Pinpoint the cell where the given text exists, returning its (x, y) midpoint coordinate. 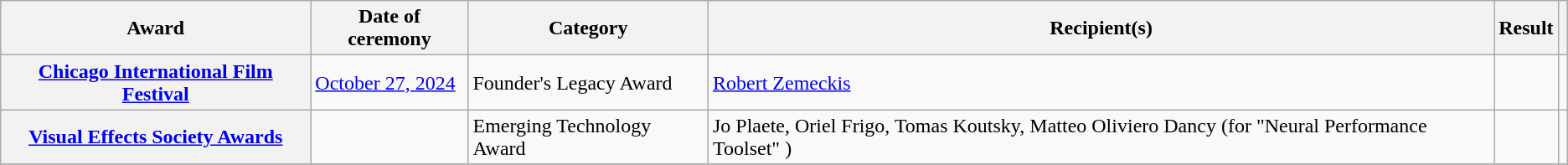
Robert Zemeckis (1101, 82)
Jo Plaete, Oriel Frigo, Tomas Koutsky, Matteo Oliviero Dancy (for "Neural Performance Toolset" ) (1101, 137)
Category (588, 28)
Chicago International Film Festival (156, 82)
Date of ceremony (389, 28)
October 27, 2024 (389, 82)
Award (156, 28)
Result (1526, 28)
Recipient(s) (1101, 28)
Emerging Technology Award (588, 137)
Founder's Legacy Award (588, 82)
Visual Effects Society Awards (156, 137)
